Output the (X, Y) coordinate of the center of the cell containing the given text.  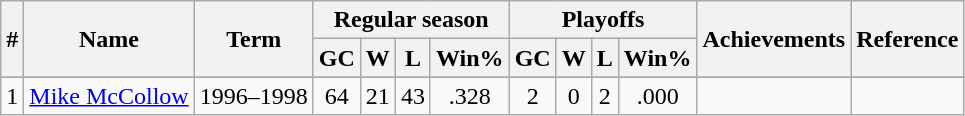
Reference (908, 39)
.328 (470, 96)
0 (574, 96)
# (12, 39)
.000 (658, 96)
Regular season (411, 20)
Achievements (774, 39)
21 (378, 96)
43 (412, 96)
1996–1998 (254, 96)
1 (12, 96)
64 (336, 96)
Name (109, 39)
Mike McCollow (109, 96)
Playoffs (603, 20)
Term (254, 39)
